Scan for the cell matching the given text and deliver its (x, y) coordinate at center. 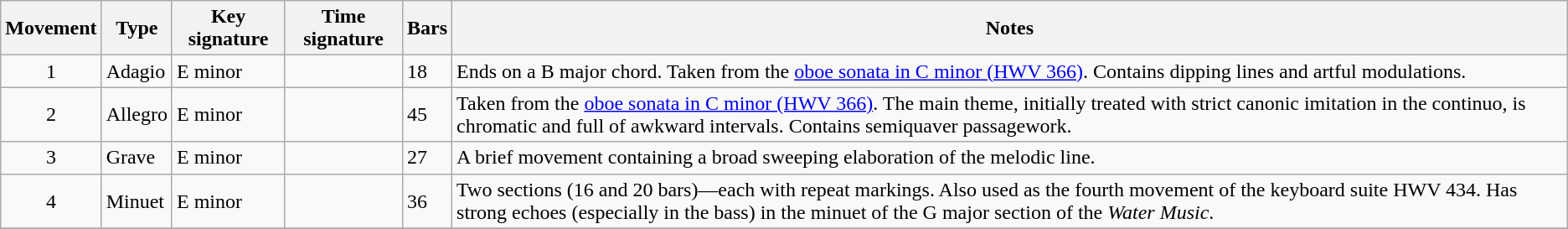
2 (51, 114)
18 (427, 71)
36 (427, 201)
3 (51, 158)
27 (427, 158)
45 (427, 114)
Adagio (137, 71)
4 (51, 201)
Bars (427, 29)
Allegro (137, 114)
Type (137, 29)
Ends on a B major chord. Taken from the oboe sonata in C minor (HWV 366). Contains dipping lines and artful modulations. (1010, 71)
Movement (51, 29)
Minuet (137, 201)
1 (51, 71)
A brief movement containing a broad sweeping elaboration of the melodic line. (1010, 158)
Notes (1010, 29)
Grave (137, 158)
Time signature (343, 29)
Key signature (228, 29)
